Detect which cell encompasses the target text, then output its (X, Y) center coordinate. 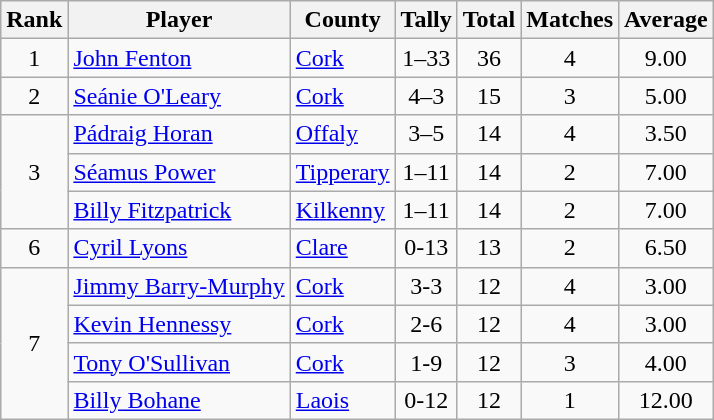
Average (666, 20)
36 (489, 58)
9.00 (666, 58)
6.50 (666, 248)
2-6 (426, 324)
Seánie O'Leary (179, 96)
4–3 (426, 96)
Offaly (342, 134)
Billy Fitzpatrick (179, 210)
Tally (426, 20)
Tipperary (342, 172)
Rank (34, 20)
John Fenton (179, 58)
7 (34, 343)
6 (34, 248)
Kevin Hennessy (179, 324)
Tony O'Sullivan (179, 362)
Kilkenny (342, 210)
3-3 (426, 286)
0-13 (426, 248)
5.00 (666, 96)
1-9 (426, 362)
0-12 (426, 400)
Total (489, 20)
1–33 (426, 58)
Matches (570, 20)
4.00 (666, 362)
Clare (342, 248)
13 (489, 248)
Player (179, 20)
Billy Bohane (179, 400)
County (342, 20)
Pádraig Horan (179, 134)
Laois (342, 400)
3.50 (666, 134)
12.00 (666, 400)
Jimmy Barry-Murphy (179, 286)
Séamus Power (179, 172)
15 (489, 96)
Cyril Lyons (179, 248)
3–5 (426, 134)
